Determine the [x, y] coordinate at the center of the cell enclosing the given text.  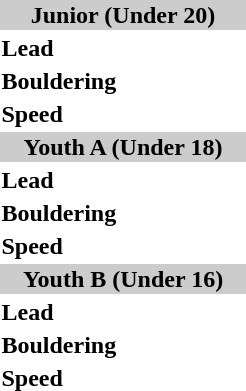
Youth A (Under 18) [123, 147]
Youth B (Under 16) [123, 279]
Junior (Under 20) [123, 15]
